Locate the cell with the specified text and output its [x, y] center coordinate. 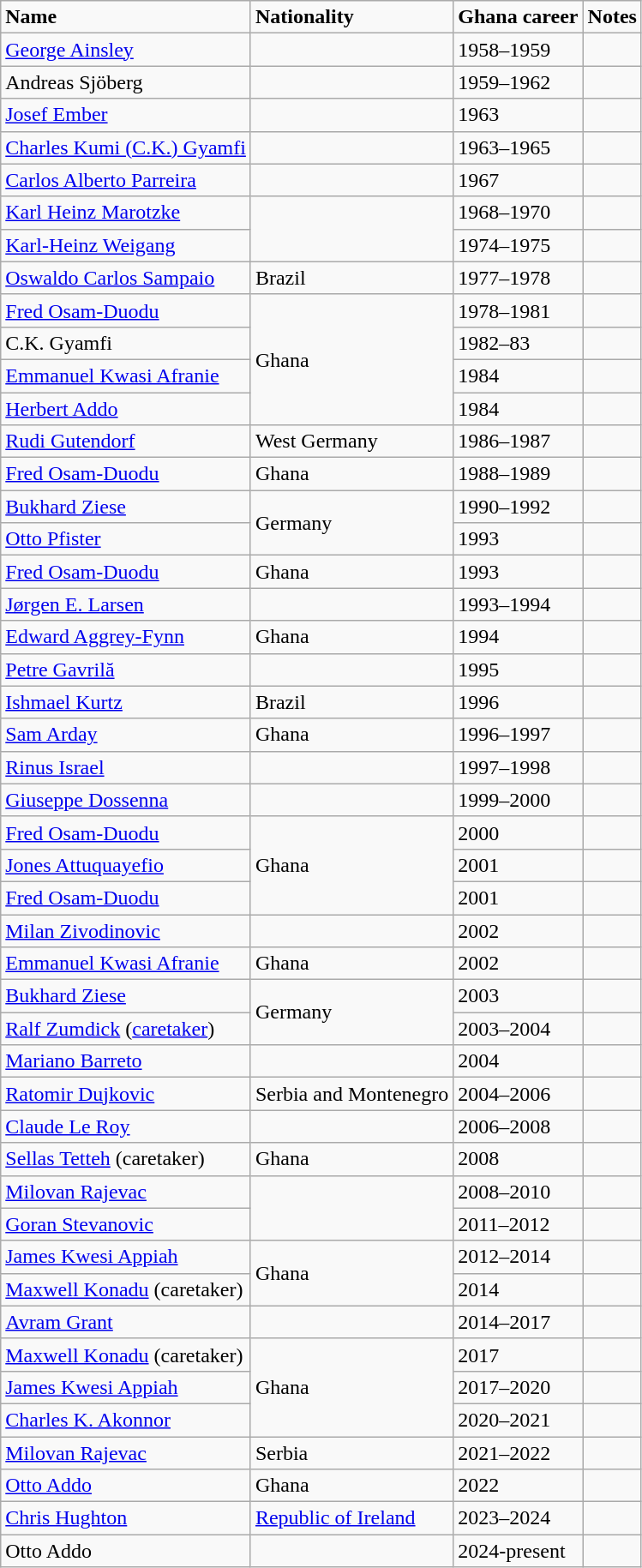
Karl Heinz Marotzke [126, 213]
Carlos Alberto Parreira [126, 180]
1968–1970 [518, 213]
2023–2024 [518, 1518]
Chris Hughton [126, 1518]
1997–1998 [518, 767]
2004–2006 [518, 1094]
Rudi Gutendorf [126, 442]
1990–1992 [518, 507]
Oswaldo Carlos Sampaio [126, 278]
Herbert Addo [126, 409]
1977–1978 [518, 278]
2020–2021 [518, 1420]
Republic of Ireland [351, 1518]
Jones Attuquayefio [126, 865]
Sellas Tetteh (caretaker) [126, 1159]
Ghana career [518, 17]
2021–2022 [518, 1453]
2008–2010 [518, 1192]
1974–1975 [518, 245]
2004 [518, 1061]
Petre Gavrilă [126, 670]
Charles Kumi (C.K.) Gyamfi [126, 147]
Josef Ember [126, 115]
Ralf Zumdick (caretaker) [126, 1029]
1996 [518, 702]
2008 [518, 1159]
1999–2000 [518, 800]
Giuseppe Dossenna [126, 800]
Rinus Israel [126, 767]
Claude Le Roy [126, 1126]
West Germany [351, 442]
Notes [612, 17]
Karl-Heinz Weigang [126, 245]
1996–1997 [518, 735]
Serbia and Montenegro [351, 1094]
Mariano Barreto [126, 1061]
1958–1959 [518, 50]
2000 [518, 832]
2024-present [518, 1551]
C.K. Gyamfi [126, 343]
Ratomir Dujkovic [126, 1094]
2014 [518, 1289]
2017 [518, 1355]
2017–2020 [518, 1387]
1978–1981 [518, 310]
2012–2014 [518, 1257]
1995 [518, 670]
2003–2004 [518, 1029]
Nationality [351, 17]
Sam Arday [126, 735]
2011–2012 [518, 1224]
2003 [518, 996]
2014–2017 [518, 1322]
George Ainsley [126, 50]
1994 [518, 637]
2022 [518, 1486]
Jørgen E. Larsen [126, 604]
1963–1965 [518, 147]
1963 [518, 115]
1982–83 [518, 343]
Serbia [351, 1453]
1986–1987 [518, 442]
Name [126, 17]
1967 [518, 180]
1993–1994 [518, 604]
Goran Stevanovic [126, 1224]
Edward Aggrey-Fynn [126, 637]
Andreas Sjöberg [126, 82]
Otto Pfister [126, 539]
2006–2008 [518, 1126]
Charles K. Akonnor [126, 1420]
Ishmael Kurtz [126, 702]
1988–1989 [518, 474]
Milan Zivodinovic [126, 930]
1959–1962 [518, 82]
Avram Grant [126, 1322]
